Scan for the cell matching the given text and deliver its [x, y] coordinate at center. 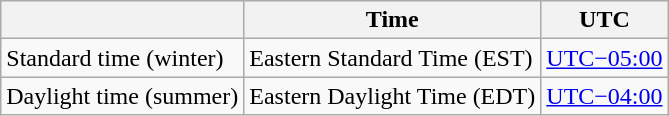
Time [392, 20]
Standard time (winter) [122, 58]
Eastern Standard Time (EST) [392, 58]
Daylight time (summer) [122, 96]
UTC−05:00 [604, 58]
UTC−04:00 [604, 96]
UTC [604, 20]
Eastern Daylight Time (EDT) [392, 96]
